Output the [X, Y] coordinate of the center of the cell containing the given text.  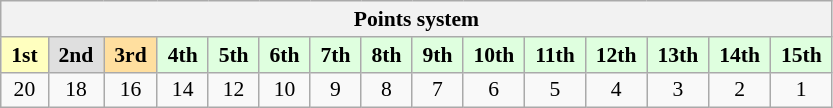
7 [438, 90]
9 [336, 90]
12th [616, 55]
4 [616, 90]
3 [678, 90]
2nd [76, 55]
1st [24, 55]
20 [24, 90]
2 [740, 90]
18 [76, 90]
5 [556, 90]
Points system [416, 19]
5th [234, 55]
8th [386, 55]
3rd [130, 55]
8 [386, 90]
9th [438, 55]
12 [234, 90]
7th [336, 55]
10th [494, 55]
16 [130, 90]
14th [740, 55]
14 [182, 90]
4th [182, 55]
13th [678, 55]
1 [801, 90]
6 [494, 90]
11th [556, 55]
6th [284, 55]
10 [284, 90]
15th [801, 55]
